Output the (X, Y) coordinate of the center of the cell containing the given text.  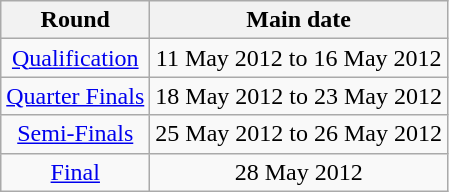
Main date (299, 20)
Qualification (76, 58)
Round (76, 20)
18 May 2012 to 23 May 2012 (299, 96)
Quarter Finals (76, 96)
28 May 2012 (299, 172)
11 May 2012 to 16 May 2012 (299, 58)
Final (76, 172)
25 May 2012 to 26 May 2012 (299, 134)
Semi-Finals (76, 134)
